Find where the given text appears and provide that cell's center as (X, Y) coordinate. 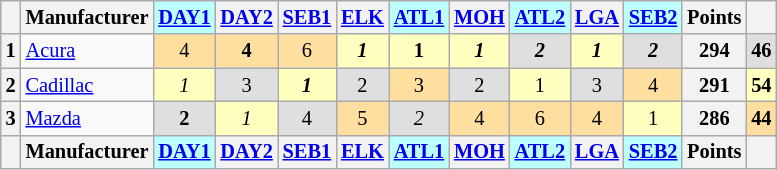
Acura (88, 51)
Mazda (88, 118)
286 (714, 118)
54 (761, 85)
5 (362, 118)
291 (714, 85)
46 (761, 51)
Cadillac (88, 85)
44 (761, 118)
294 (714, 51)
